Return (x, y) of the center of cell containing provided text 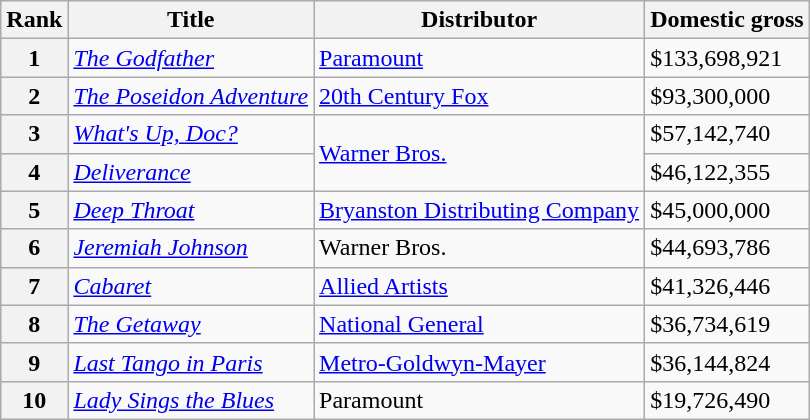
4 (34, 172)
2 (34, 96)
The Godfather (191, 58)
Title (191, 20)
What's Up, Doc? (191, 134)
$36,734,619 (728, 324)
The Getaway (191, 324)
Deep Throat (191, 210)
$45,000,000 (728, 210)
$57,142,740 (728, 134)
$41,326,446 (728, 286)
Distributor (480, 20)
10 (34, 400)
Domestic gross (728, 20)
Cabaret (191, 286)
5 (34, 210)
Last Tango in Paris (191, 362)
$44,693,786 (728, 248)
Bryanston Distributing Company (480, 210)
The Poseidon Adventure (191, 96)
$93,300,000 (728, 96)
Allied Artists (480, 286)
Deliverance (191, 172)
8 (34, 324)
Metro-Goldwyn-Mayer (480, 362)
$133,698,921 (728, 58)
9 (34, 362)
6 (34, 248)
Jeremiah Johnson (191, 248)
7 (34, 286)
3 (34, 134)
Lady Sings the Blues (191, 400)
National General (480, 324)
$46,122,355 (728, 172)
$36,144,824 (728, 362)
1 (34, 58)
20th Century Fox (480, 96)
Rank (34, 20)
$19,726,490 (728, 400)
